Return [X, Y] of the center of cell containing provided text 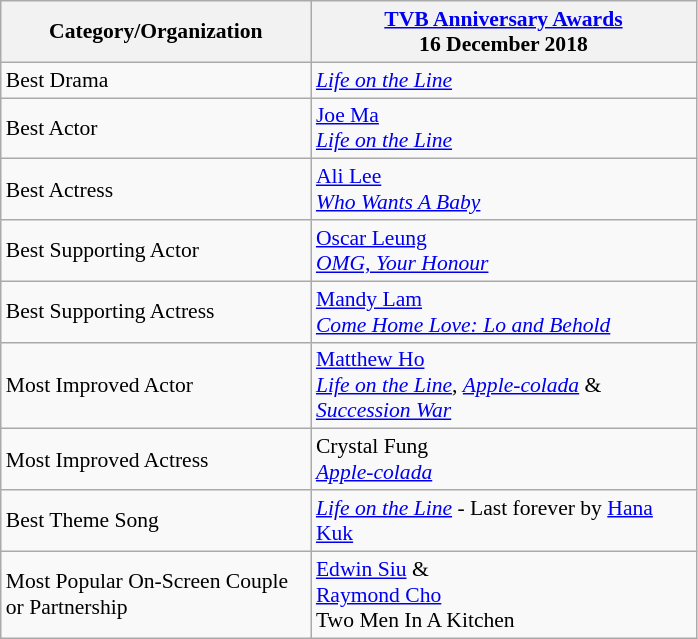
Matthew Ho Life on the Line, Apple-colada & Succession War [504, 386]
Oscar Leung OMG, Your Honour [504, 250]
TVB Anniversary Awards16 December 2018 [504, 32]
Joe Ma Life on the Line [504, 128]
Best Theme Song [156, 520]
Best Drama [156, 80]
Best Actor [156, 128]
Life on the Line - Last forever by Hana Kuk [504, 520]
Category/Organization [156, 32]
Most Improved Actress [156, 460]
Best Supporting Actor [156, 250]
Most Improved Actor [156, 386]
Edwin Siu & Raymond Cho Two Men In A Kitchen [504, 594]
Mandy Lam Come Home Love: Lo and Behold [504, 312]
Best Actress [156, 190]
Ali Lee Who Wants A Baby [504, 190]
Most Popular On-Screen Couple or Partnership [156, 594]
Life on the Line [504, 80]
Crystal Fung Apple-colada [504, 460]
Best Supporting Actress [156, 312]
